Return the (x, y) coordinate for the center point of the cell that contains the specified text.  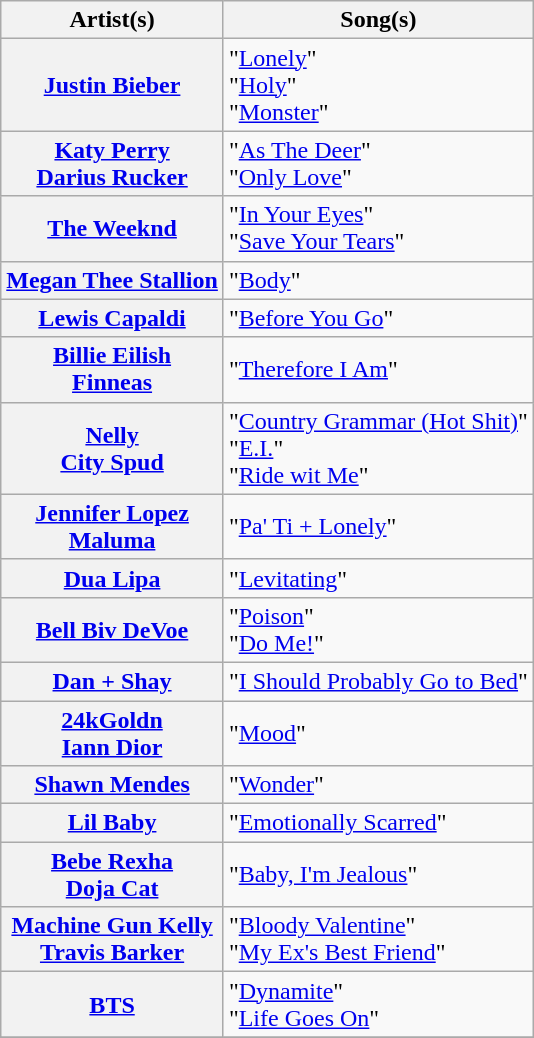
Shawn Mendes (112, 785)
Megan Thee Stallion (112, 280)
"Lonely" "Holy" "Monster" (378, 85)
Dua Lipa (112, 578)
The Weeknd (112, 228)
"Pa' Ti + Lonely" (378, 526)
Jennifer LopezMaluma (112, 526)
"Country Grammar (Hot Shit)" "E.I." "Ride wit Me" (378, 448)
Artist(s) (112, 20)
24kGoldn Iann Dior (112, 732)
Justin Bieber (112, 85)
"Poison" "Do Me!" (378, 630)
"As The Deer" "Only Love" (378, 164)
Bell Biv DeVoe (112, 630)
"Wonder" (378, 785)
NellyCity Spud (112, 448)
Song(s) (378, 20)
"I Should Probably Go to Bed" (378, 681)
"Therefore I Am" (378, 370)
BTS (112, 1004)
Katy PerryDarius Rucker (112, 164)
"Baby, I'm Jealous" (378, 874)
Lewis Capaldi (112, 318)
"In Your Eyes" "Save Your Tears" (378, 228)
Dan + Shay (112, 681)
"Dynamite""Life Goes On" (378, 1004)
"Mood" (378, 732)
"Levitating" (378, 578)
Machine Gun Kelly Travis Barker (112, 940)
"Bloody Valentine""My Ex's Best Friend" (378, 940)
Bebe RexhaDoja Cat (112, 874)
"Emotionally Scarred" (378, 823)
"Before You Go" (378, 318)
"Body" (378, 280)
Billie EilishFinneas (112, 370)
Lil Baby (112, 823)
